Capture the cell that displays the provided text and extract its (x, y) central coordinate. 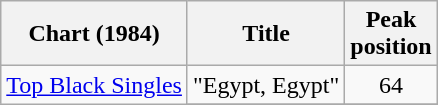
Top Black Singles (94, 85)
"Egypt, Egypt" (266, 85)
Title (266, 34)
Peakposition (391, 34)
Chart (1984) (94, 34)
64 (391, 85)
